Return the [x, y] coordinate for the center point of the cell that contains the specified text.  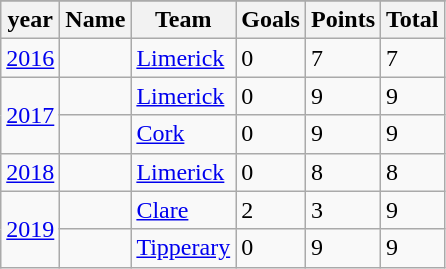
year [30, 20]
2016 [30, 58]
Clare [184, 210]
Tipperary [184, 248]
Cork [184, 134]
Total [413, 20]
Points [342, 20]
Name [96, 20]
Goals [271, 20]
Team [184, 20]
2 [271, 210]
2017 [30, 115]
3 [342, 210]
2019 [30, 229]
2018 [30, 172]
